From the cell containing the given text, extract its center point as (X, Y) coordinate. 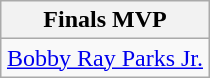
Bobby Ray Parks Jr. (104, 58)
Finals MVP (104, 20)
